Capture the cell that displays the provided text and extract its (x, y) central coordinate. 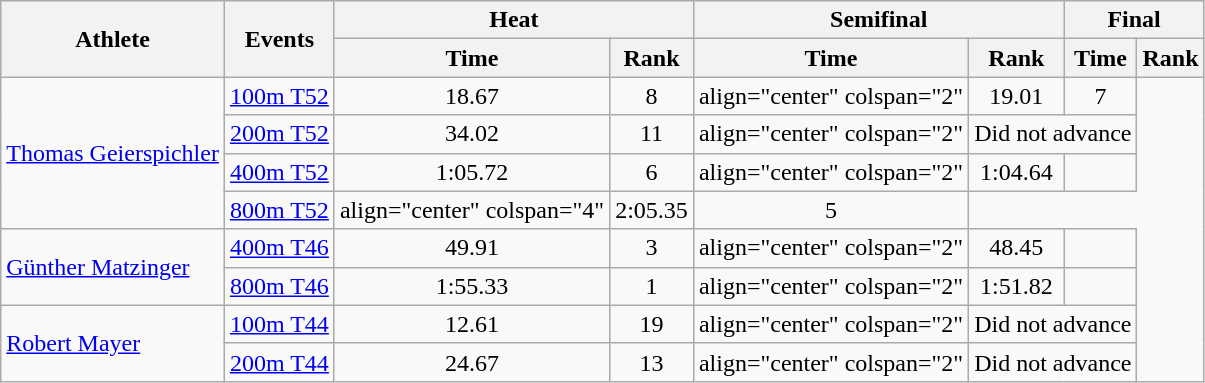
34.02 (472, 134)
3 (652, 248)
1:55.33 (472, 286)
2:05.35 (652, 210)
18.67 (472, 96)
Athlete (113, 39)
400m T46 (279, 248)
1:05.72 (472, 172)
Events (279, 39)
Günther Matzinger (113, 267)
24.67 (472, 362)
100m T44 (279, 324)
13 (652, 362)
Semifinal (878, 20)
100m T52 (279, 96)
12.61 (472, 324)
11 (652, 134)
1:04.64 (1016, 172)
400m T52 (279, 172)
7 (1100, 96)
800m T52 (279, 210)
800m T46 (279, 286)
Thomas Geierspichler (113, 153)
5 (830, 210)
19 (652, 324)
19.01 (1016, 96)
1:51.82 (1016, 286)
Heat (514, 20)
49.91 (472, 248)
Final (1134, 20)
6 (652, 172)
1 (652, 286)
200m T44 (279, 362)
Robert Mayer (113, 343)
48.45 (1016, 248)
align="center" colspan="4" (472, 210)
200m T52 (279, 134)
8 (652, 96)
